Identify which cell holds the provided text, then report its (x, y) central coordinate. 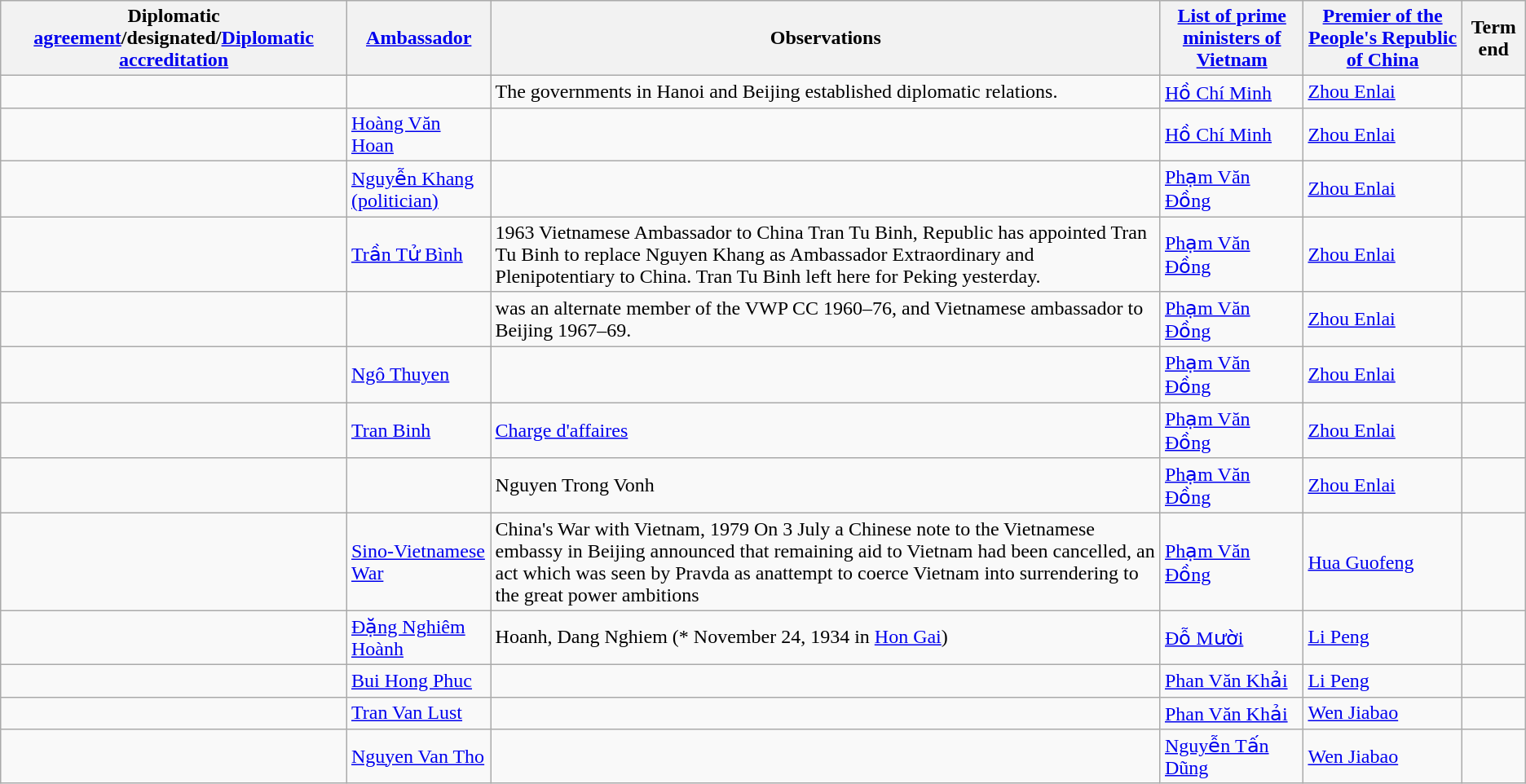
Ambassador (419, 38)
Premier of the People's Republic of China (1383, 38)
The governments in Hanoi and Beijing established diplomatic relations. (825, 92)
List of prime ministers of Vietnam (1231, 38)
Hua Guofeng (1383, 562)
Nguyễn Khang (politician) (419, 188)
Ngô Thuyen (419, 375)
Bui Hong Phuc (419, 680)
Tran Van Lust (419, 713)
was an alternate member of the VWP CC 1960–76, and Vietnamese ambassador to Beijing 1967–69. (825, 319)
Nguyen Van Tho (419, 756)
Tran Binh (419, 430)
Hoàng Văn Hoan (419, 134)
Trần Tử Bình (419, 254)
Sino-Vietnamese War (419, 562)
Nguyễn Tấn Dũng (1231, 756)
Hoanh, Dang Nghiem (* November 24, 1934 in Hon Gai) (825, 637)
Đỗ Mười (1231, 637)
Charge d'affaires (825, 430)
Nguyen Trong Vonh (825, 486)
Đặng Nghiêm Hoành (419, 637)
Term end (1493, 38)
Observations (825, 38)
Diplomatic agreement/designated/Diplomatic accreditation (174, 38)
